Detect which cell encompasses the target text, then output its [X, Y] center coordinate. 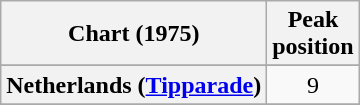
Chart (1975) [134, 34]
Peakposition [313, 34]
Netherlands (Tipparade) [134, 85]
9 [313, 85]
